Return the [X, Y] coordinate for the center point of the cell that contains the specified text.  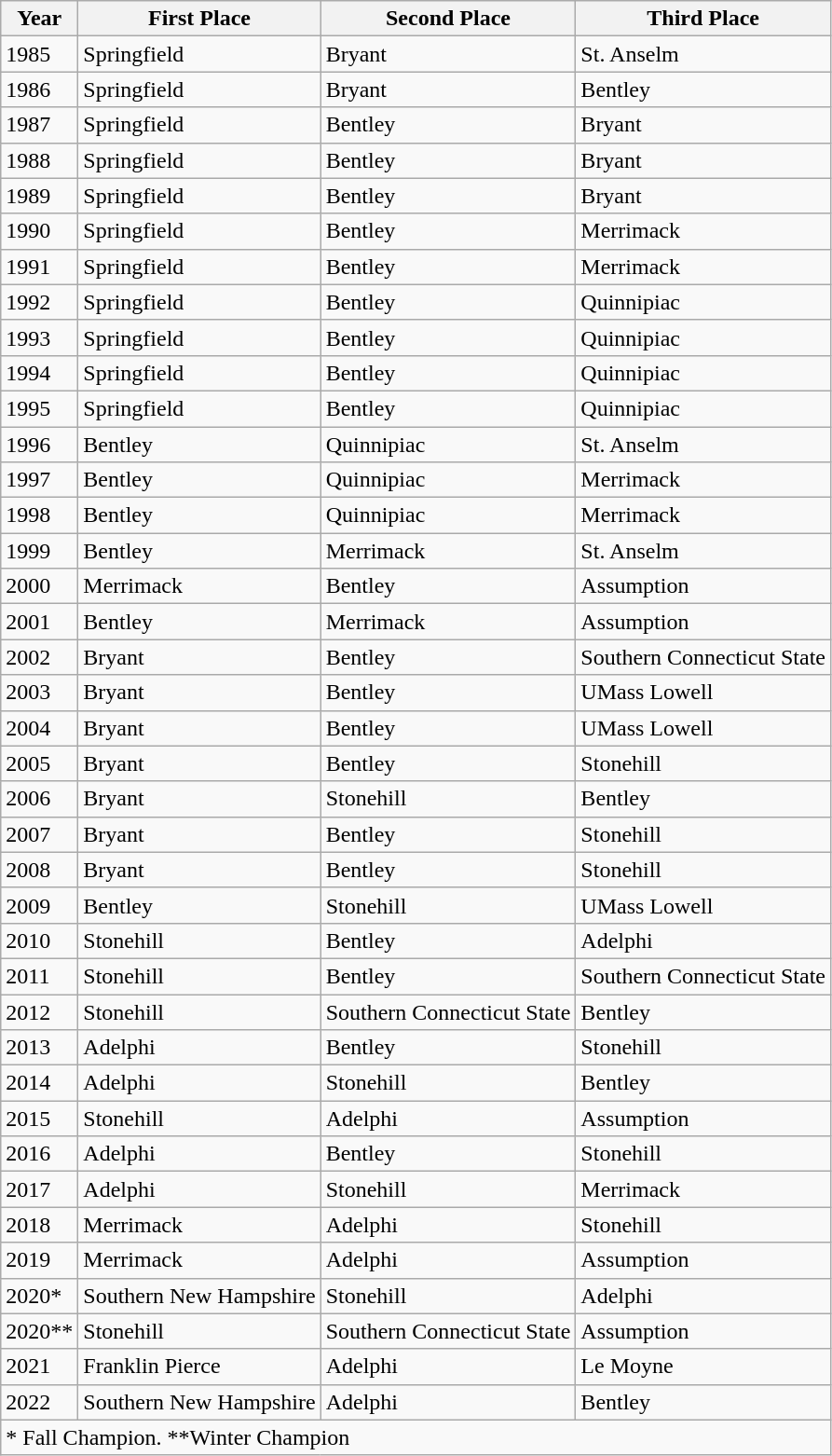
1987 [39, 125]
2019 [39, 1260]
1986 [39, 89]
1985 [39, 54]
2014 [39, 1083]
1988 [39, 160]
2021 [39, 1367]
1998 [39, 515]
2010 [39, 941]
2011 [39, 976]
Third Place [703, 19]
1994 [39, 373]
2018 [39, 1225]
1999 [39, 551]
2009 [39, 905]
2022 [39, 1402]
2015 [39, 1119]
Le Moyne [703, 1367]
2007 [39, 834]
2013 [39, 1048]
2003 [39, 693]
First Place [199, 19]
1992 [39, 302]
2012 [39, 1011]
1995 [39, 408]
2004 [39, 728]
Second Place [448, 19]
2017 [39, 1189]
2006 [39, 799]
* Fall Champion. **Winter Champion [416, 1437]
2016 [39, 1154]
Year [39, 19]
2005 [39, 763]
2020** [39, 1331]
1991 [39, 267]
2000 [39, 586]
1993 [39, 337]
1989 [39, 196]
1997 [39, 480]
1990 [39, 231]
2002 [39, 657]
2008 [39, 870]
2020* [39, 1296]
Franklin Pierce [199, 1367]
1996 [39, 445]
2001 [39, 622]
